Return [x, y] of the center of cell containing provided text 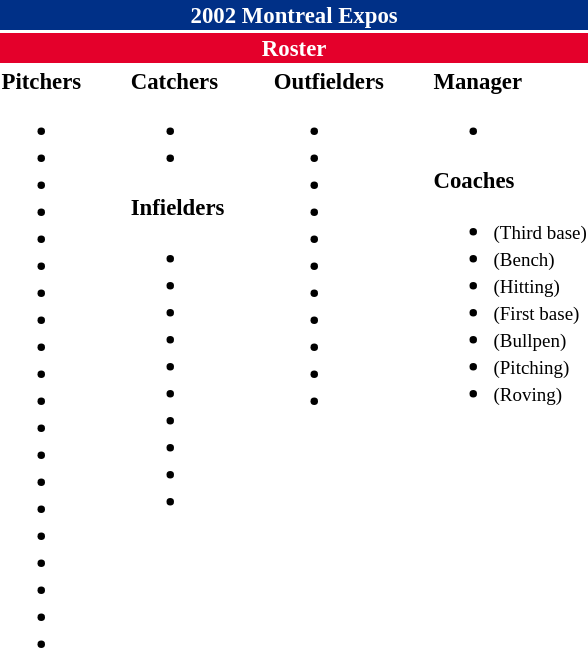
2002 Montreal Expos [294, 15]
Roster [294, 48]
